Extract the (x, y) coordinate from the center of the cell holding the provided text.  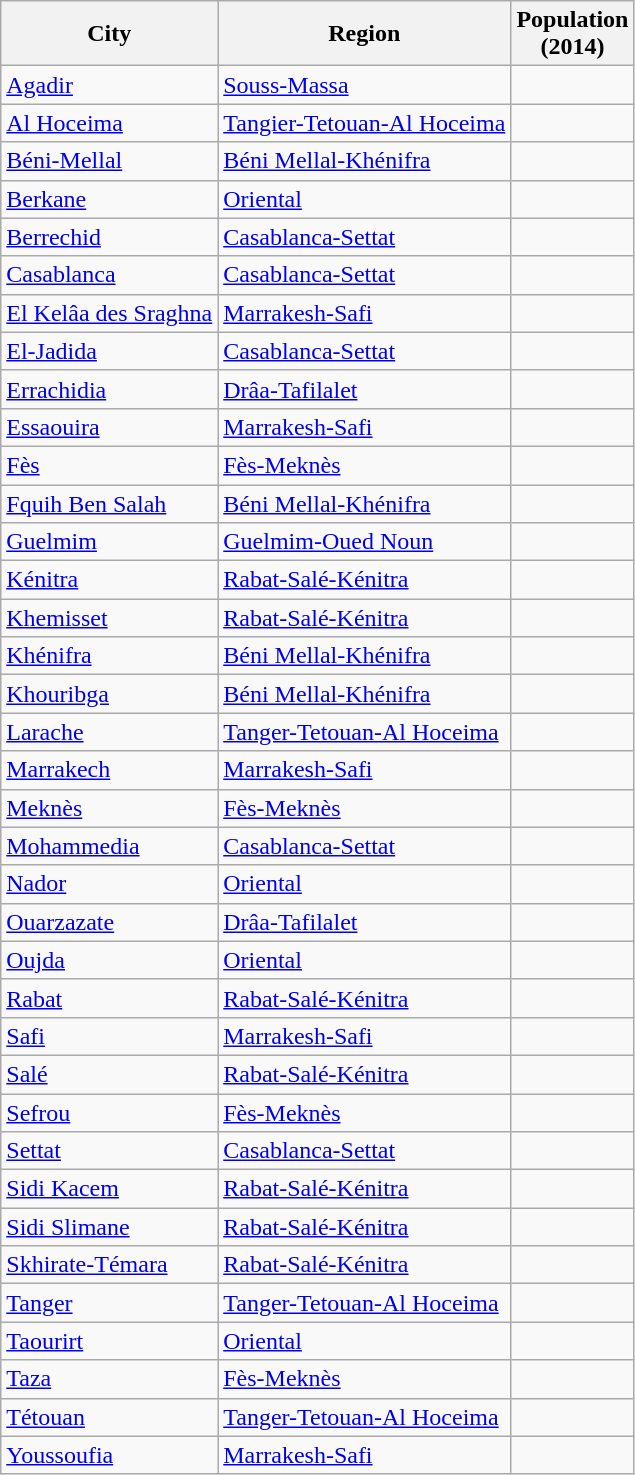
Khemisset (110, 618)
Oujda (110, 960)
Mohammedia (110, 846)
Fquih Ben Salah (110, 503)
Kénitra (110, 580)
Ouarzazate (110, 922)
Berrechid (110, 237)
Nador (110, 884)
Population(2014) (572, 34)
Errachidia (110, 389)
Fès (110, 465)
Taza (110, 1379)
Marrakech (110, 770)
Youssoufia (110, 1455)
Rabat (110, 998)
Sidi Kacem (110, 1189)
Meknès (110, 808)
Souss-Massa (364, 85)
Safi (110, 1036)
El Kelâa des Sraghna (110, 313)
Casablanca (110, 275)
Essaouira (110, 427)
Khouribga (110, 694)
Region (364, 34)
Sefrou (110, 1113)
Tanger (110, 1303)
Béni-Mellal (110, 161)
Tétouan (110, 1417)
Skhirate-Témara (110, 1265)
Al Hoceima (110, 123)
City (110, 34)
Sidi Slimane (110, 1227)
Agadir (110, 85)
Taourirt (110, 1341)
Settat (110, 1151)
Guelmim-Oued Noun (364, 542)
Berkane (110, 199)
Khénifra (110, 656)
El-Jadida (110, 351)
Larache (110, 732)
Salé (110, 1074)
Tangier-Tetouan-Al Hoceima (364, 123)
Guelmim (110, 542)
